Return (x, y) of the center of cell containing provided text 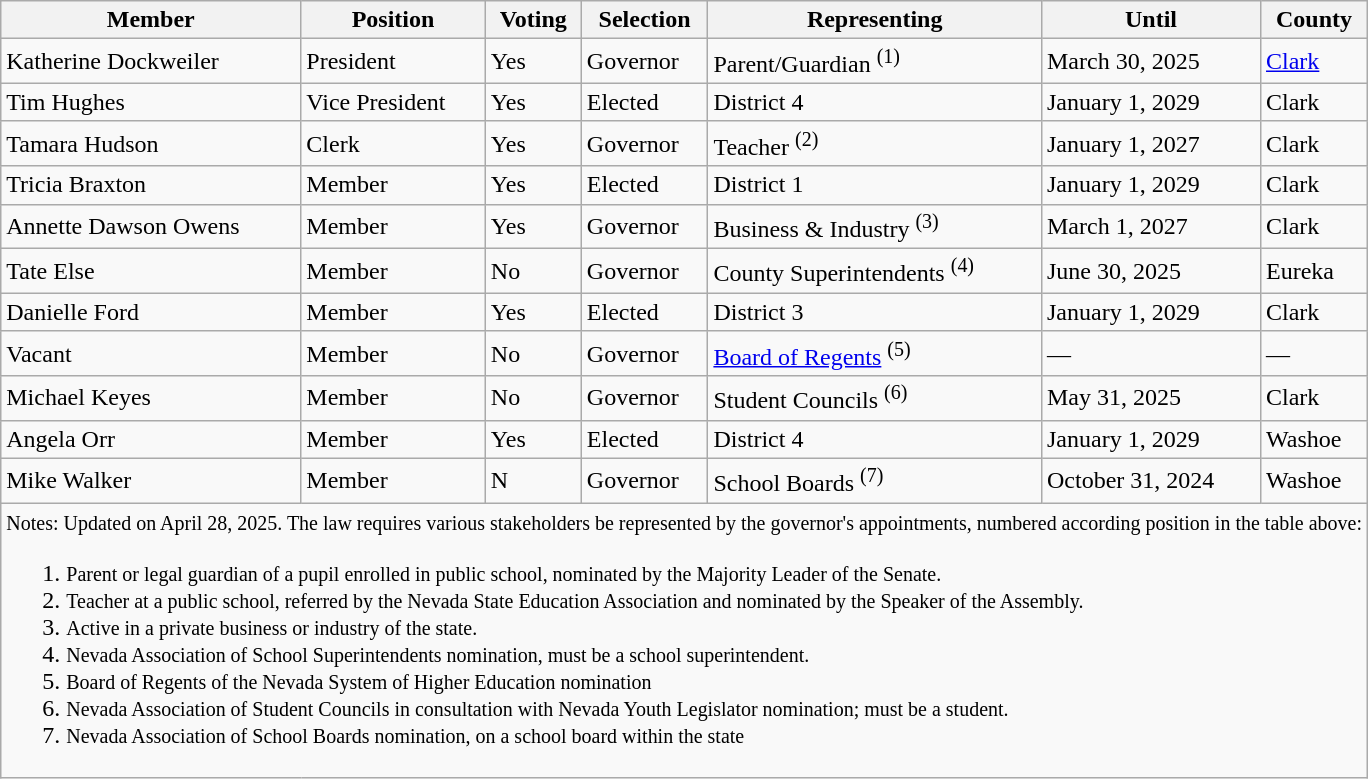
Annette Dawson Owens (151, 226)
Board of Regents (5) (875, 354)
County (1314, 20)
Until (1150, 20)
Vice President (393, 102)
January 1, 2027 (1150, 144)
Vacant (151, 354)
Position (393, 20)
Representing (875, 20)
Tamara Hudson (151, 144)
Tate Else (151, 272)
March 30, 2025 (1150, 62)
President (393, 62)
District 1 (875, 185)
May 31, 2025 (1150, 398)
Mike Walker (151, 480)
N (533, 480)
Eureka (1314, 272)
Michael Keyes (151, 398)
Katherine Dockweiler (151, 62)
Selection (644, 20)
Student Councils (6) (875, 398)
Parent/Guardian (1) (875, 62)
School Boards (7) (875, 480)
October 31, 2024 (1150, 480)
County Superintendents (4) (875, 272)
Tim Hughes (151, 102)
June 30, 2025 (1150, 272)
District 3 (875, 312)
Tricia Braxton (151, 185)
Teacher (2) (875, 144)
Clerk (393, 144)
Angela Orr (151, 439)
Voting (533, 20)
Danielle Ford (151, 312)
March 1, 2027 (1150, 226)
Business & Industry (3) (875, 226)
